Capture the cell that displays the provided text and extract its (x, y) central coordinate. 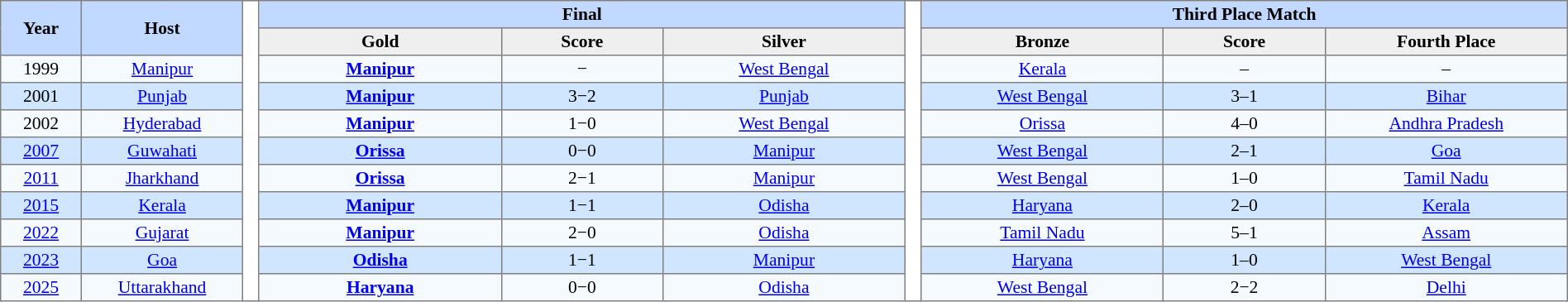
Jharkhand (162, 179)
3−2 (582, 96)
Hyderabad (162, 124)
1999 (41, 70)
2−1 (582, 179)
4–0 (1244, 124)
Gujarat (162, 233)
Silver (784, 41)
Final (582, 15)
Gold (380, 41)
Bihar (1446, 96)
Uttarakhand (162, 288)
Host (162, 28)
Third Place Match (1244, 15)
2–1 (1244, 151)
2−0 (582, 233)
1−0 (582, 124)
2023 (41, 260)
Year (41, 28)
2002 (41, 124)
2–0 (1244, 205)
2011 (41, 179)
Delhi (1446, 288)
Guwahati (162, 151)
Bronze (1042, 41)
Assam (1446, 233)
2001 (41, 96)
2−2 (1244, 288)
2022 (41, 233)
2007 (41, 151)
Andhra Pradesh (1446, 124)
2015 (41, 205)
− (582, 70)
3–1 (1244, 96)
Fourth Place (1446, 41)
2025 (41, 288)
5–1 (1244, 233)
